Capture the cell that displays the provided text and extract its (X, Y) central coordinate. 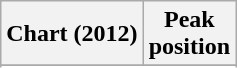
Peakposition (189, 34)
Chart (2012) (72, 34)
